Output the [X, Y] coordinate of the center of the cell containing the given text.  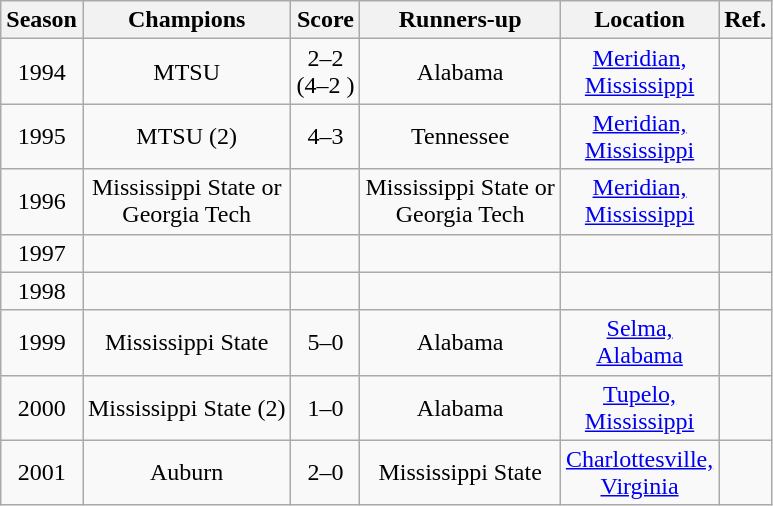
Mississippi State (2) [186, 408]
2–2 (4–2 ) [326, 72]
Tupelo,Mississippi [639, 408]
2000 [42, 408]
1996 [42, 202]
Auburn [186, 472]
Ref. [746, 20]
1994 [42, 72]
2001 [42, 472]
1998 [42, 291]
4–3 [326, 136]
Selma,Alabama [639, 342]
MTSU [186, 72]
Charlottesville,Virginia [639, 472]
5–0 [326, 342]
MTSU (2) [186, 136]
Location [639, 20]
1995 [42, 136]
1999 [42, 342]
Season [42, 20]
Runners-up [460, 20]
Tennessee [460, 136]
1–0 [326, 408]
1997 [42, 253]
Score [326, 20]
2–0 [326, 472]
Champions [186, 20]
